Determine the (X, Y) coordinate at the center of the cell enclosing the given text.  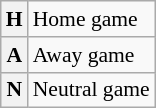
Home game (92, 19)
Away game (92, 55)
Neutral game (92, 90)
A (14, 55)
N (14, 90)
H (14, 19)
